Extract the (X, Y) coordinate from the center of the cell holding the provided text.  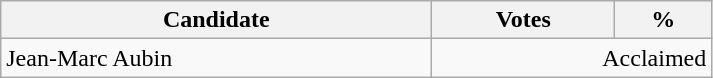
Jean-Marc Aubin (216, 58)
Votes (524, 20)
Acclaimed (572, 58)
Candidate (216, 20)
% (664, 20)
